Detect which cell encompasses the target text, then output its (x, y) center coordinate. 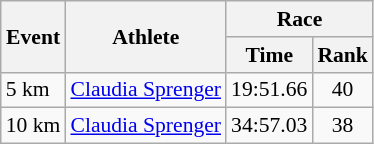
38 (342, 126)
Rank (342, 55)
19:51.66 (269, 90)
Athlete (146, 36)
Race (300, 19)
40 (342, 90)
10 km (34, 126)
5 km (34, 90)
Time (269, 55)
34:57.03 (269, 126)
Event (34, 36)
